Identify which cell holds the provided text, then report its [x, y] central coordinate. 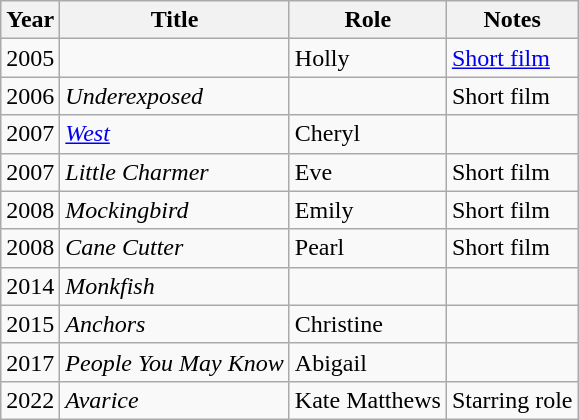
Little Charmer [175, 172]
2017 [30, 362]
2006 [30, 96]
Anchors [175, 324]
2005 [30, 58]
Cheryl [368, 134]
Notes [512, 20]
Abigail [368, 362]
Role [368, 20]
Kate Matthews [368, 400]
Avarice [175, 400]
2014 [30, 286]
Cane Cutter [175, 248]
West [175, 134]
Monkfish [175, 286]
2022 [30, 400]
Title [175, 20]
Emily [368, 210]
People You May Know [175, 362]
Holly [368, 58]
Christine [368, 324]
Mockingbird [175, 210]
Starring role [512, 400]
2015 [30, 324]
Pearl [368, 248]
Eve [368, 172]
Year [30, 20]
Underexposed [175, 96]
